Extract the [x, y] coordinate from the center of the cell holding the provided text.  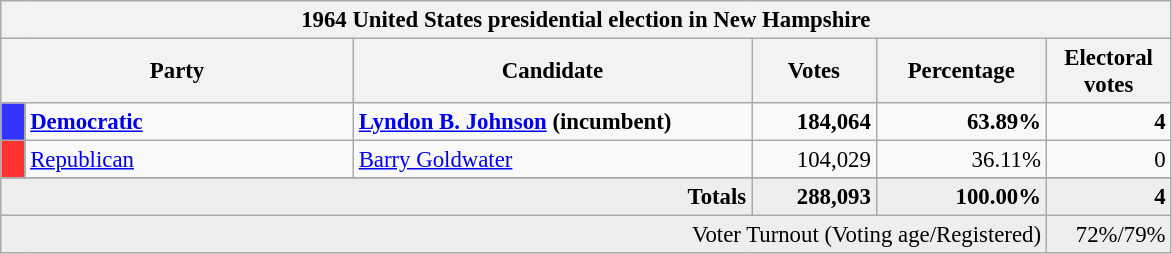
Candidate [552, 72]
Barry Goldwater [552, 160]
100.00% [961, 197]
Electoral votes [1108, 72]
63.89% [961, 122]
36.11% [961, 160]
Democratic [189, 122]
104,029 [814, 160]
Percentage [961, 72]
Party [178, 72]
72%/79% [1108, 235]
Lyndon B. Johnson (incumbent) [552, 122]
288,093 [814, 197]
Voter Turnout (Voting age/Registered) [524, 235]
1964 United States presidential election in New Hampshire [586, 20]
0 [1108, 160]
184,064 [814, 122]
Votes [814, 72]
Totals [376, 197]
Republican [189, 160]
